Output the [x, y] coordinate of the center of the cell containing the given text.  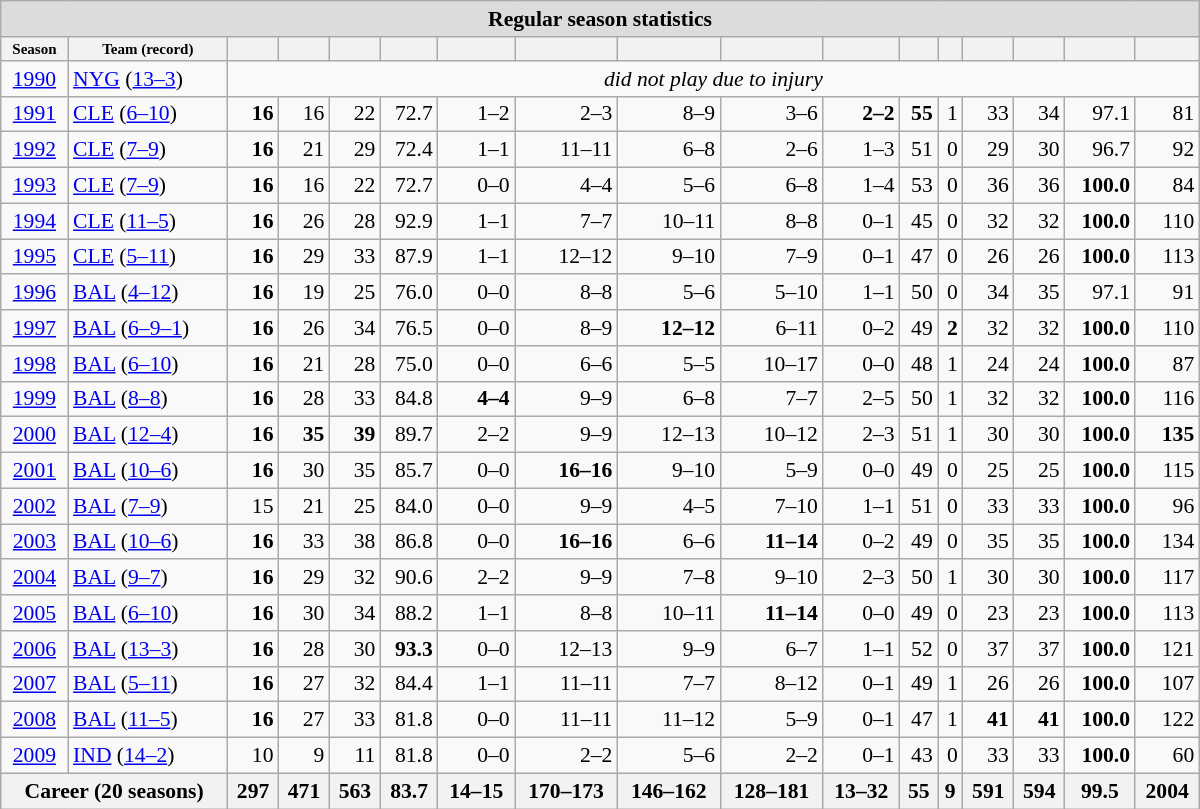
85.7 [408, 470]
10 [254, 755]
2003 [34, 542]
135 [1167, 435]
43 [919, 755]
CLE (6–10) [148, 114]
84.4 [408, 684]
84.0 [408, 506]
75.0 [408, 363]
14–15 [476, 791]
1999 [34, 399]
90.6 [408, 577]
76.0 [408, 292]
1997 [34, 328]
11–12 [668, 720]
1990 [34, 78]
563 [354, 791]
5–5 [668, 363]
89.7 [408, 435]
87 [1167, 363]
2007 [34, 684]
7–10 [772, 506]
1–3 [862, 150]
did not play due to injury [714, 78]
93.3 [408, 648]
38 [354, 542]
92.9 [408, 221]
7–9 [772, 256]
7–8 [668, 577]
Regular season statistics [600, 19]
3–6 [772, 114]
13–32 [862, 791]
115 [1167, 470]
Career (20 seasons) [114, 791]
11 [354, 755]
107 [1167, 684]
72.4 [408, 150]
1994 [34, 221]
2–6 [772, 150]
4–5 [668, 506]
594 [1040, 791]
10–12 [772, 435]
6–7 [772, 648]
15 [254, 506]
2005 [34, 613]
19 [304, 292]
BAL (5–11) [148, 684]
116 [1167, 399]
52 [919, 648]
117 [1167, 577]
1–4 [862, 185]
1995 [34, 256]
86.8 [408, 542]
91 [1167, 292]
297 [254, 791]
84.8 [408, 399]
99.5 [1100, 791]
2002 [34, 506]
NYG (13–3) [148, 78]
128–181 [772, 791]
10–17 [772, 363]
CLE (11–5) [148, 221]
BAL (6–9–1) [148, 328]
6–11 [772, 328]
146–162 [668, 791]
1996 [34, 292]
96.7 [1100, 150]
45 [919, 221]
1991 [34, 114]
Team (record) [148, 48]
81 [1167, 114]
2–5 [862, 399]
2009 [34, 755]
BAL (9–7) [148, 577]
39 [354, 435]
BAL (12–4) [148, 435]
60 [1167, 755]
2000 [34, 435]
BAL (4–12) [148, 292]
591 [988, 791]
5–10 [772, 292]
134 [1167, 542]
8–12 [772, 684]
1–2 [476, 114]
CLE (5–11) [148, 256]
IND (14–2) [148, 755]
48 [919, 363]
1993 [34, 185]
122 [1167, 720]
Season [34, 48]
1992 [34, 150]
170–173 [566, 791]
2 [950, 328]
87.9 [408, 256]
2008 [34, 720]
1998 [34, 363]
2006 [34, 648]
BAL (13–3) [148, 648]
84 [1167, 185]
BAL (8–8) [148, 399]
76.5 [408, 328]
471 [304, 791]
83.7 [408, 791]
88.2 [408, 613]
96 [1167, 506]
92 [1167, 150]
BAL (11–5) [148, 720]
53 [919, 185]
BAL (7–9) [148, 506]
2001 [34, 470]
121 [1167, 648]
